Identify which cell holds the provided text, then report its [X, Y] central coordinate. 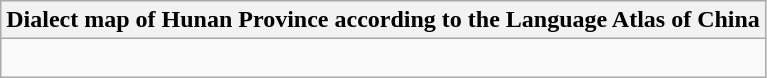
Dialect map of Hunan Province according to the Language Atlas of China [384, 20]
